Provide the (x, y) coordinate of the cell's center where the given text is located.  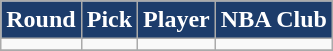
NBA Club (274, 20)
Round (41, 20)
Player (177, 20)
Pick (109, 20)
